From the cell containing the given text, extract its center point as (X, Y) coordinate. 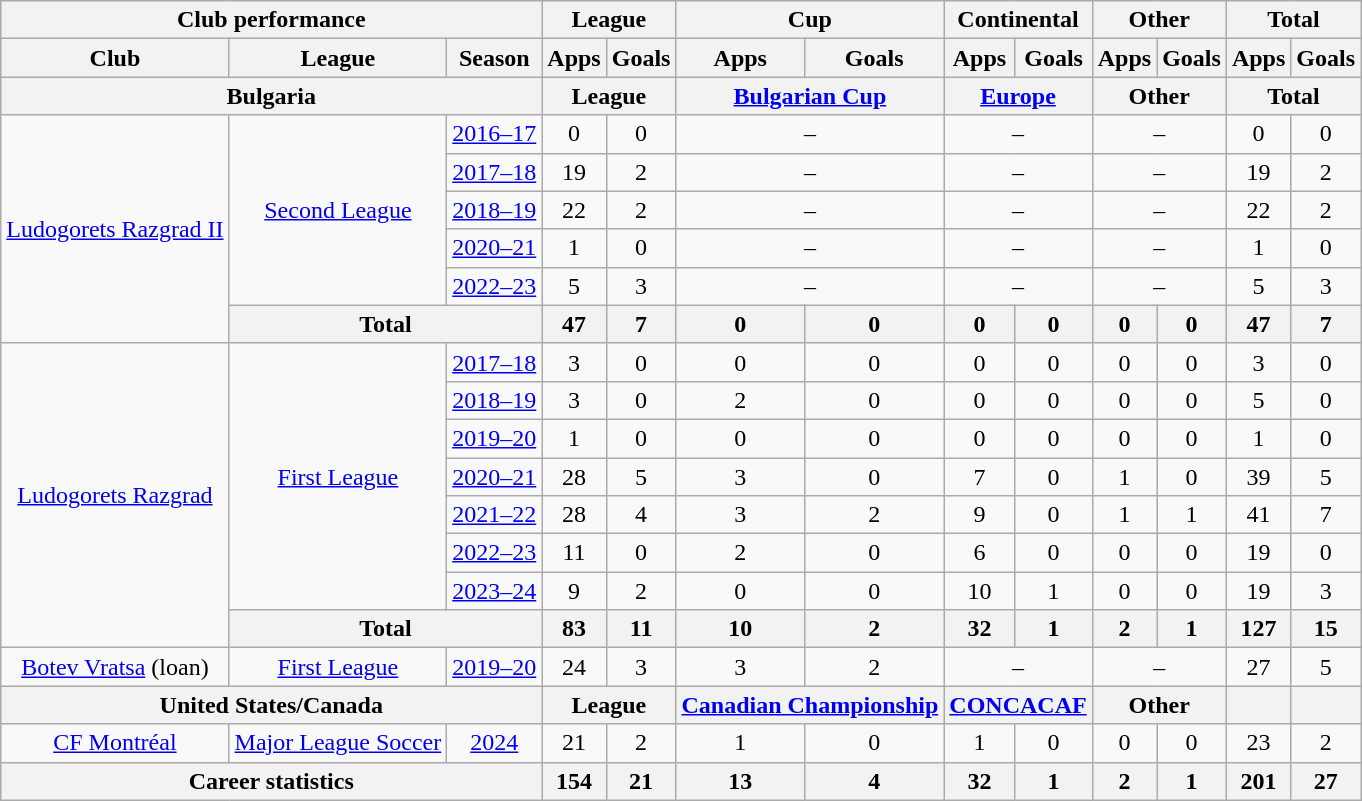
2016–17 (494, 134)
127 (1258, 629)
39 (1258, 477)
Club performance (272, 20)
41 (1258, 515)
Club (115, 58)
Major League Soccer (338, 743)
CF Montréal (115, 743)
2023–24 (494, 591)
Botev Vratsa (loan) (115, 667)
Continental (1018, 20)
2024 (494, 743)
15 (1326, 629)
Bulgarian Cup (810, 96)
Career statistics (272, 781)
2021–22 (494, 515)
201 (1258, 781)
Second League (338, 210)
6 (980, 553)
Bulgaria (272, 96)
Ludogorets Razgrad (115, 495)
24 (574, 667)
CONCACAF (1018, 705)
23 (1258, 743)
Season (494, 58)
United States/Canada (272, 705)
83 (574, 629)
Europe (1018, 96)
Ludogorets Razgrad II (115, 229)
13 (740, 781)
Canadian Championship (810, 705)
154 (574, 781)
Cup (810, 20)
